Detect which cell encompasses the target text, then output its (x, y) center coordinate. 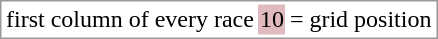
first column of every race (130, 19)
= grid position (360, 19)
10 (272, 19)
